For the text-containing cell, return its midpoint in [x, y] coordinate format. 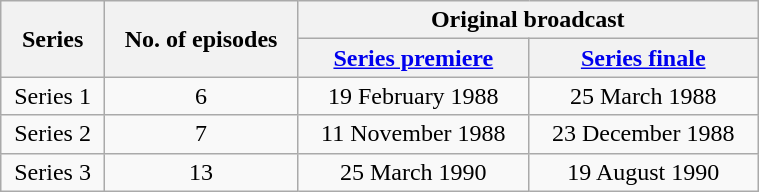
Series 1 [53, 96]
25 March 1990 [414, 172]
Series finale [644, 58]
Series 3 [53, 172]
11 November 1988 [414, 134]
13 [200, 172]
7 [200, 134]
19 February 1988 [414, 96]
Series premiere [414, 58]
No. of episodes [200, 39]
Series [53, 39]
6 [200, 96]
25 March 1988 [644, 96]
19 August 1990 [644, 172]
Series 2 [53, 134]
23 December 1988 [644, 134]
Original broadcast [528, 20]
